Extract the [X, Y] coordinate from the center of the cell holding the provided text.  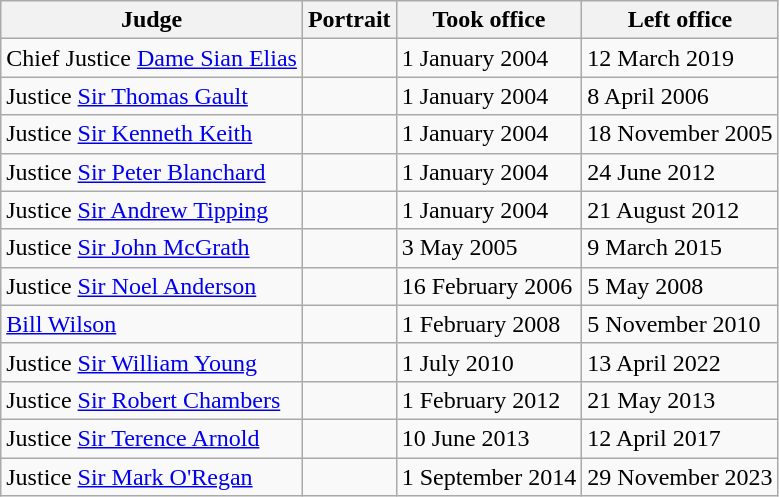
21 May 2013 [680, 400]
Portrait [349, 20]
Justice Sir Andrew Tipping [152, 210]
Took office [489, 20]
5 November 2010 [680, 324]
16 February 2006 [489, 286]
13 April 2022 [680, 362]
Bill Wilson [152, 324]
8 April 2006 [680, 96]
Justice Sir Kenneth Keith [152, 134]
24 June 2012 [680, 172]
3 May 2005 [489, 248]
18 November 2005 [680, 134]
1 July 2010 [489, 362]
12 March 2019 [680, 58]
1 September 2014 [489, 477]
9 March 2015 [680, 248]
Justice Sir Noel Anderson [152, 286]
Left office [680, 20]
Chief Justice Dame Sian Elias [152, 58]
21 August 2012 [680, 210]
Justice Sir John McGrath [152, 248]
1 February 2008 [489, 324]
10 June 2013 [489, 438]
Justice Sir Robert Chambers [152, 400]
Justice Sir Peter Blanchard [152, 172]
29 November 2023 [680, 477]
Justice Sir Terence Arnold [152, 438]
5 May 2008 [680, 286]
Justice Sir William Young [152, 362]
Justice Sir Thomas Gault [152, 96]
12 April 2017 [680, 438]
Justice Sir Mark O'Regan [152, 477]
Judge [152, 20]
1 February 2012 [489, 400]
